Pinpoint the cell where the given text exists, returning its (X, Y) midpoint coordinate. 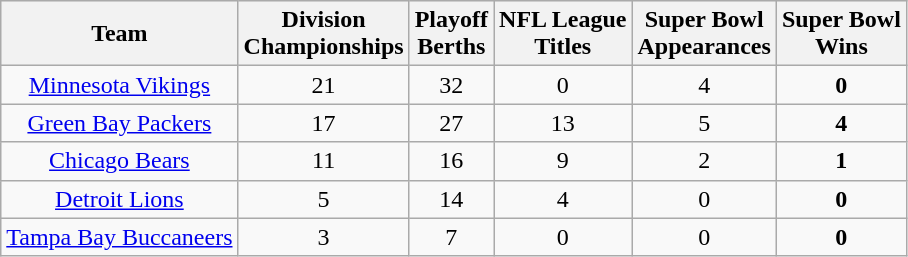
Minnesota Vikings (120, 85)
16 (451, 161)
Detroit Lions (120, 199)
11 (324, 161)
Super BowlAppearances (704, 34)
Chicago Bears (120, 161)
1 (841, 161)
Division Championships (324, 34)
7 (451, 237)
13 (563, 123)
Super Bowl Wins (841, 34)
21 (324, 85)
27 (451, 123)
Playoff Berths (451, 34)
14 (451, 199)
Team (120, 34)
Green Bay Packers (120, 123)
NFL LeagueTitles (563, 34)
32 (451, 85)
9 (563, 161)
Tampa Bay Buccaneers (120, 237)
3 (324, 237)
17 (324, 123)
2 (704, 161)
